Determine the [X, Y] coordinate at the center of the cell enclosing the given text.  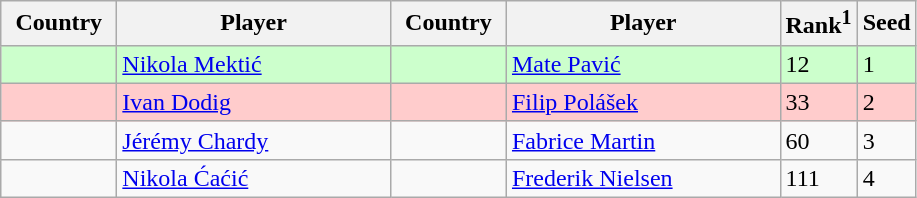
2 [886, 102]
1 [886, 64]
33 [818, 102]
Ivan Dodig [254, 102]
12 [818, 64]
Frederik Nielsen [643, 178]
Mate Pavić [643, 64]
Filip Polášek [643, 102]
60 [818, 140]
Rank1 [818, 24]
Nikola Mektić [254, 64]
3 [886, 140]
Fabrice Martin [643, 140]
Seed [886, 24]
Nikola Ćaćić [254, 178]
4 [886, 178]
111 [818, 178]
Jérémy Chardy [254, 140]
